For the text-containing cell, return its midpoint in [X, Y] coordinate format. 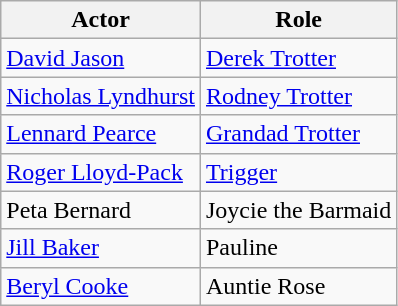
Grandad Trotter [298, 134]
Nicholas Lyndhurst [101, 96]
Roger Lloyd-Pack [101, 172]
Peta Bernard [101, 210]
Derek Trotter [298, 58]
Trigger [298, 172]
Lennard Pearce [101, 134]
Jill Baker [101, 248]
David Jason [101, 58]
Rodney Trotter [298, 96]
Role [298, 20]
Pauline [298, 248]
Actor [101, 20]
Joycie the Barmaid [298, 210]
Auntie Rose [298, 286]
Beryl Cooke [101, 286]
